Scan for the cell matching the given text and deliver its (x, y) coordinate at center. 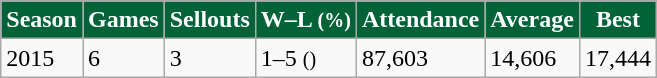
W–L (%) (306, 20)
87,603 (420, 58)
3 (210, 58)
1–5 () (306, 58)
Sellouts (210, 20)
Games (123, 20)
Attendance (420, 20)
6 (123, 58)
Season (42, 20)
17,444 (618, 58)
Best (618, 20)
14,606 (532, 58)
2015 (42, 58)
Average (532, 20)
